Return the [x, y] coordinate for the center point of the cell that contains the specified text.  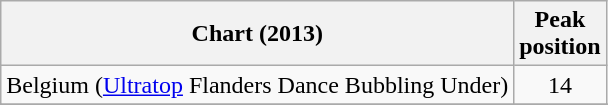
Peakposition [560, 34]
14 [560, 85]
Chart (2013) [258, 34]
Belgium (Ultratop Flanders Dance Bubbling Under) [258, 85]
